Detect which cell encompasses the target text, then output its [x, y] center coordinate. 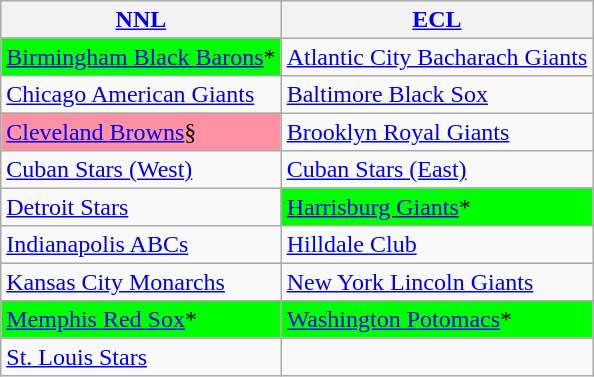
New York Lincoln Giants [437, 282]
Indianapolis ABCs [141, 244]
Cuban Stars (West) [141, 170]
Cleveland Browns§ [141, 132]
Washington Potomacs* [437, 318]
Harrisburg Giants* [437, 206]
Cuban Stars (East) [437, 170]
Kansas City Monarchs [141, 282]
Baltimore Black Sox [437, 94]
Memphis Red Sox* [141, 318]
ECL [437, 20]
Birmingham Black Barons* [141, 56]
St. Louis Stars [141, 356]
Atlantic City Bacharach Giants [437, 56]
Hilldale Club [437, 244]
NNL [141, 20]
Detroit Stars [141, 206]
Chicago American Giants [141, 94]
Brooklyn Royal Giants [437, 132]
